Locate the cell with the specified text and output its [X, Y] center coordinate. 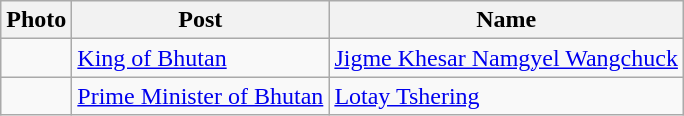
Prime Minister of Bhutan [200, 96]
Photo [36, 20]
Post [200, 20]
Name [506, 20]
Lotay Tshering [506, 96]
King of Bhutan [200, 58]
Jigme Khesar Namgyel Wangchuck [506, 58]
